Identify which cell holds the provided text, then report its [x, y] central coordinate. 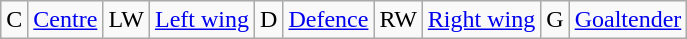
D [269, 20]
Left wing [202, 20]
LW [126, 20]
Centre [66, 20]
Right wing [481, 20]
G [555, 20]
Goaltender [628, 20]
RW [398, 20]
Defence [328, 20]
C [14, 20]
